Determine the (X, Y) coordinate at the center of the cell enclosing the given text.  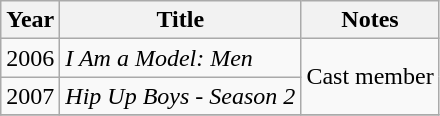
Title (180, 20)
Year (30, 20)
2007 (30, 96)
I Am a Model: Men (180, 58)
Cast member (370, 77)
Hip Up Boys - Season 2 (180, 96)
2006 (30, 58)
Notes (370, 20)
